Capture the cell that displays the provided text and extract its (X, Y) central coordinate. 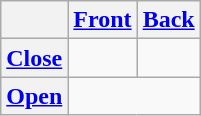
Back (168, 20)
Front (102, 20)
Open (34, 96)
Close (34, 58)
